Capture the cell that displays the provided text and extract its [x, y] central coordinate. 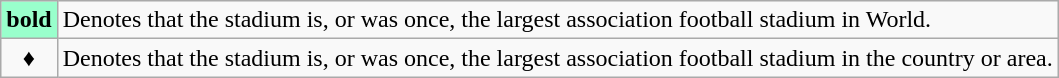
bold [29, 20]
♦ [29, 58]
Denotes that the stadium is, or was once, the largest association football stadium in World. [558, 20]
Denotes that the stadium is, or was once, the largest association football stadium in the country or area. [558, 58]
